Extract the (x, y) coordinate from the center of the cell holding the provided text.  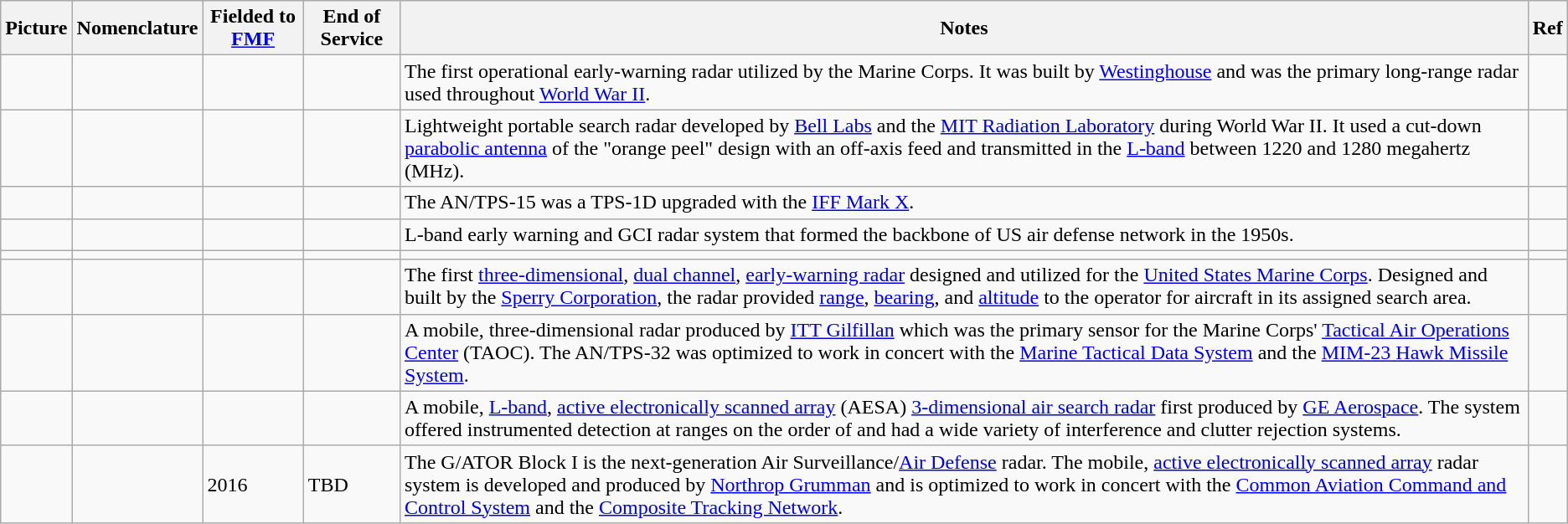
Nomenclature (137, 28)
TBD (352, 484)
L-band early warning and GCI radar system that formed the backbone of US air defense network in the 1950s. (963, 234)
Ref (1548, 28)
Picture (37, 28)
Notes (963, 28)
End of Service (352, 28)
Fielded to FMF (253, 28)
2016 (253, 484)
The AN/TPS-15 was a TPS-1D upgraded with the IFF Mark X. (963, 203)
